Scan for the cell matching the given text and deliver its (x, y) coordinate at center. 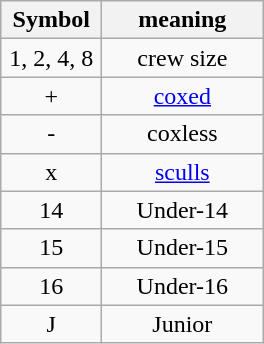
- (52, 134)
meaning (182, 20)
J (52, 324)
16 (52, 286)
14 (52, 210)
Under-14 (182, 210)
Under-16 (182, 286)
x (52, 172)
+ (52, 96)
1, 2, 4, 8 (52, 58)
Junior (182, 324)
coxed (182, 96)
sculls (182, 172)
15 (52, 248)
Under-15 (182, 248)
coxless (182, 134)
crew size (182, 58)
Symbol (52, 20)
